Identify which cell holds the provided text, then report its (x, y) central coordinate. 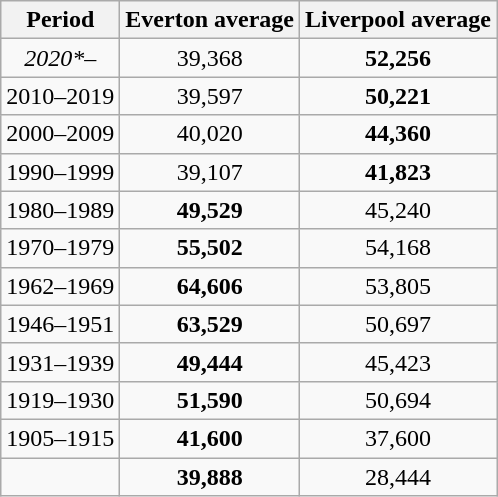
40,020 (210, 134)
44,360 (398, 134)
64,606 (210, 286)
39,888 (210, 477)
1905–1915 (60, 438)
1931–1939 (60, 362)
41,823 (398, 172)
28,444 (398, 477)
2000–2009 (60, 134)
1946–1951 (60, 324)
55,502 (210, 248)
50,221 (398, 96)
41,600 (210, 438)
Liverpool average (398, 20)
39,597 (210, 96)
39,107 (210, 172)
63,529 (210, 324)
1970–1979 (60, 248)
2010–2019 (60, 96)
Period (60, 20)
37,600 (398, 438)
49,444 (210, 362)
53,805 (398, 286)
52,256 (398, 58)
2020*– (60, 58)
1990–1999 (60, 172)
Everton average (210, 20)
1980–1989 (60, 210)
45,240 (398, 210)
1919–1930 (60, 400)
50,697 (398, 324)
49,529 (210, 210)
39,368 (210, 58)
1962–1969 (60, 286)
45,423 (398, 362)
51,590 (210, 400)
54,168 (398, 248)
50,694 (398, 400)
